Extract the (X, Y) coordinate from the center of the cell holding the provided text.  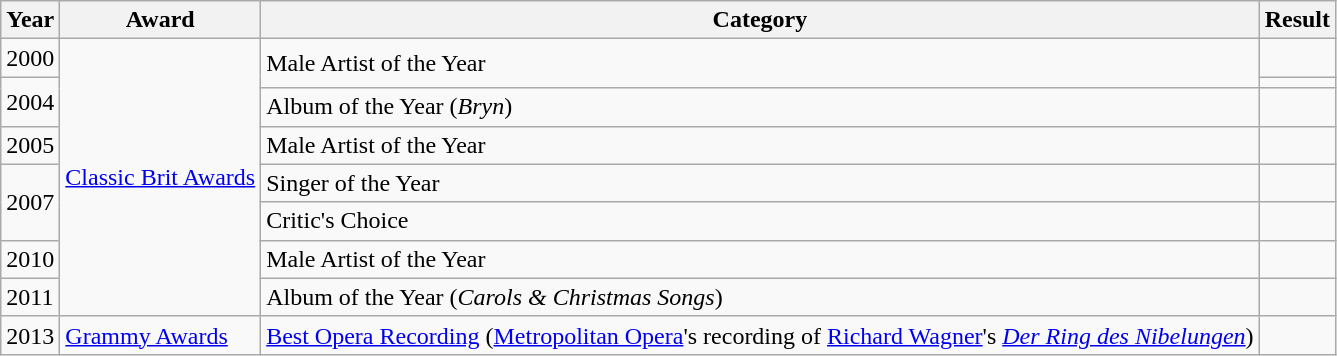
Singer of the Year (760, 183)
Album of the Year (Bryn) (760, 107)
2005 (30, 145)
Grammy Awards (160, 335)
2004 (30, 102)
Year (30, 20)
Category (760, 20)
Album of the Year (Carols & Christmas Songs) (760, 297)
2010 (30, 259)
Classic Brit Awards (160, 178)
2007 (30, 202)
Award (160, 20)
2013 (30, 335)
Critic's Choice (760, 221)
Best Opera Recording (Metropolitan Opera's recording of Richard Wagner's Der Ring des Nibelungen) (760, 335)
Result (1297, 20)
2011 (30, 297)
2000 (30, 58)
